Return [X, Y] of the center of cell containing provided text 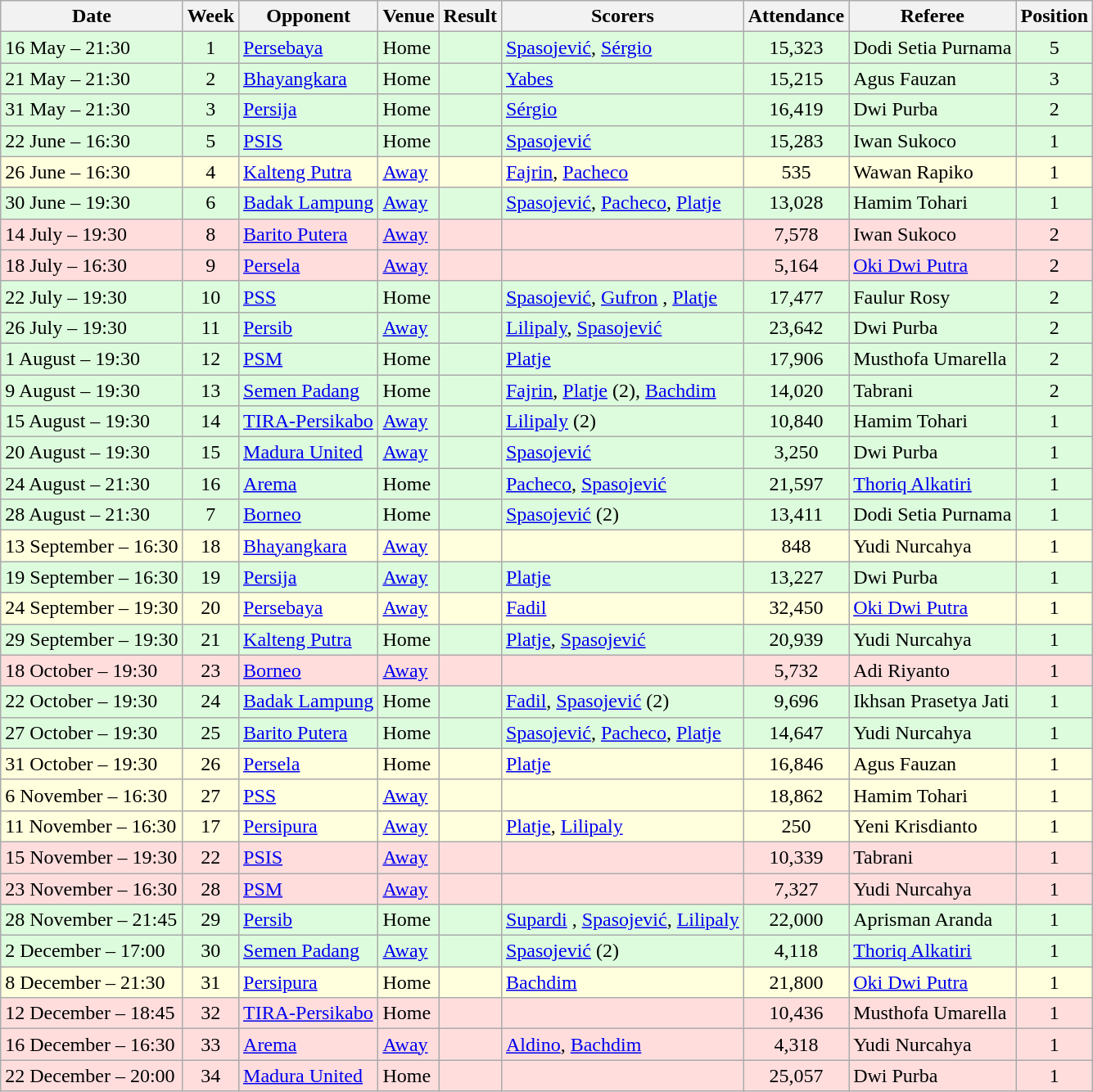
23 November – 16:30 [92, 888]
17,477 [796, 296]
Attendance [796, 16]
25 [210, 733]
18 [210, 546]
13,227 [796, 577]
Adi Riyanto [933, 670]
11 [210, 327]
21 May – 21:30 [92, 79]
Aldino, Bachdim [622, 1045]
29 [210, 920]
14,020 [796, 390]
Scorers [622, 16]
Ikhsan Prasetya Jati [933, 702]
14 [210, 422]
848 [796, 546]
Spasojević, Gufron , Platje [622, 296]
22 July – 19:30 [92, 296]
1 August – 19:30 [92, 359]
4,318 [796, 1045]
23,642 [796, 327]
13 September – 16:30 [92, 546]
19 [210, 577]
Yabes [622, 79]
Aprisman Aranda [933, 920]
28 August – 21:30 [92, 515]
22 December – 20:00 [92, 1076]
Fajrin, Pacheco [622, 172]
Bachdim [622, 982]
21 [210, 639]
Yeni Krisdianto [933, 826]
Date [92, 16]
30 June – 19:30 [92, 203]
32,450 [796, 608]
13,028 [796, 203]
15,215 [796, 79]
20 August – 19:30 [92, 453]
Fadil [622, 608]
9,696 [796, 702]
22 October – 19:30 [92, 702]
10,339 [796, 857]
13 [210, 390]
23 [210, 670]
6 [210, 203]
15 [210, 453]
Lilipaly, Spasojević [622, 327]
Pacheco, Spasojević [622, 484]
4 [210, 172]
15,283 [796, 141]
21,800 [796, 982]
4,118 [796, 951]
20 [210, 608]
7,327 [796, 888]
2 December – 17:00 [92, 951]
29 September – 19:30 [92, 639]
20,939 [796, 639]
Week [210, 16]
12 [210, 359]
250 [796, 826]
Lilipaly (2) [622, 422]
24 August – 21:30 [92, 484]
5,732 [796, 670]
Referee [933, 16]
16,846 [796, 764]
19 September – 16:30 [92, 577]
32 [210, 1013]
14 July – 19:30 [92, 234]
26 June – 16:30 [92, 172]
28 [210, 888]
27 October – 19:30 [92, 733]
8 December – 21:30 [92, 982]
30 [210, 951]
33 [210, 1045]
Fajrin, Platje (2), Bachdim [622, 390]
8 [210, 234]
14,647 [796, 733]
11 November – 16:30 [92, 826]
535 [796, 172]
16 [210, 484]
13,411 [796, 515]
34 [210, 1076]
6 November – 16:30 [92, 795]
31 [210, 982]
31 May – 21:30 [92, 110]
7,578 [796, 234]
9 [210, 265]
Opponent [309, 16]
22 June – 16:30 [92, 141]
17,906 [796, 359]
Supardi , Spasojević, Lilipaly [622, 920]
Platje, Spasojević [622, 639]
10,436 [796, 1013]
Fadil, Spasojević (2) [622, 702]
16 December – 16:30 [92, 1045]
18,862 [796, 795]
12 December – 18:45 [92, 1013]
10,840 [796, 422]
Faulur Rosy [933, 296]
Sérgio [622, 110]
26 July – 19:30 [92, 327]
Spasojević, Sérgio [622, 47]
28 November – 21:45 [92, 920]
16 May – 21:30 [92, 47]
18 October – 19:30 [92, 670]
15,323 [796, 47]
Wawan Rapiko [933, 172]
3,250 [796, 453]
18 July – 16:30 [92, 265]
Platje, Lilipaly [622, 826]
16,419 [796, 110]
15 November – 19:30 [92, 857]
5,164 [796, 265]
31 October – 19:30 [92, 764]
25,057 [796, 1076]
27 [210, 795]
10 [210, 296]
Result [470, 16]
15 August – 19:30 [92, 422]
24 September – 19:30 [92, 608]
7 [210, 515]
22 [210, 857]
21,597 [796, 484]
17 [210, 826]
Venue [409, 16]
24 [210, 702]
Position [1055, 16]
22,000 [796, 920]
26 [210, 764]
9 August – 19:30 [92, 390]
